Pinpoint the cell where the given text exists, returning its [x, y] midpoint coordinate. 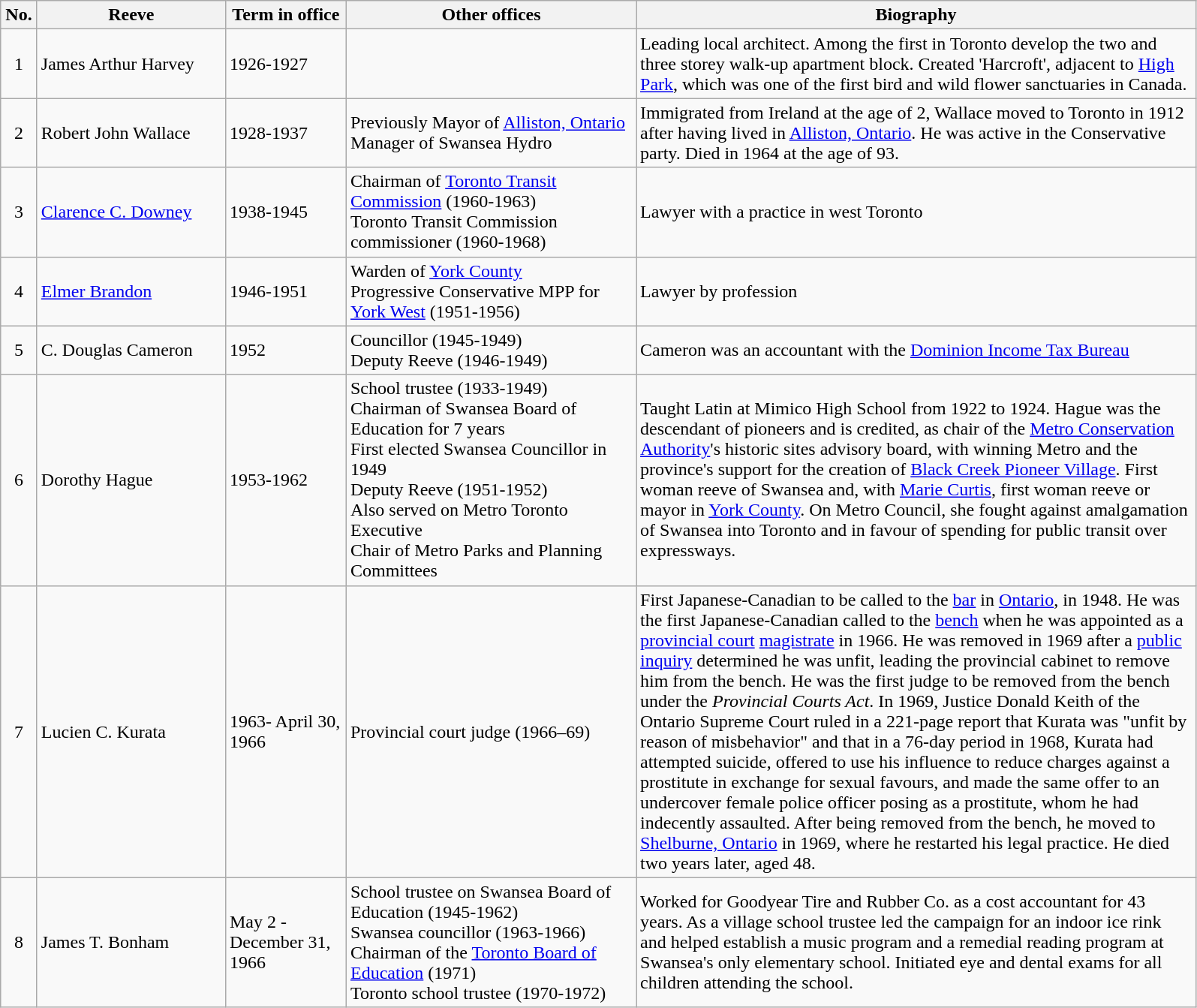
Previously Mayor of Alliston, OntarioManager of Swansea Hydro [491, 133]
4 [20, 291]
1938-1945 [285, 212]
James Arthur Harvey [131, 64]
6 [20, 480]
1 [20, 64]
Cameron was an accountant with the Dominion Income Tax Bureau [916, 350]
1963- April 30, 1966 [285, 731]
C. Douglas Cameron [131, 350]
Reeve [131, 15]
1946-1951 [285, 291]
1928-1937 [285, 133]
Biography [916, 15]
Term in office [285, 15]
May 2 - December 31, 1966 [285, 943]
Dorothy Hague [131, 480]
James T. Bonham [131, 943]
1953-1962 [285, 480]
Provincial court judge (1966–69) [491, 731]
Chairman of Toronto Transit Commission (1960-1963)Toronto Transit Commission commissioner (1960-1968) [491, 212]
2 [20, 133]
Councillor (1945-1949)Deputy Reeve (1946-1949) [491, 350]
1926-1927 [285, 64]
7 [20, 731]
8 [20, 943]
Warden of York CountyProgressive Conservative MPP for York West (1951-1956) [491, 291]
Lawyer by profession [916, 291]
5 [20, 350]
3 [20, 212]
Lucien C. Kurata [131, 731]
1952 [285, 350]
Lawyer with a practice in west Toronto [916, 212]
Robert John Wallace [131, 133]
Elmer Brandon [131, 291]
Clarence C. Downey [131, 212]
No. [20, 15]
Other offices [491, 15]
